Return the (x, y) coordinate for the center point of the cell that contains the specified text.  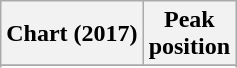
Peakposition (189, 34)
Chart (2017) (72, 34)
